Find where the given text appears and provide that cell's center as (x, y) coordinate. 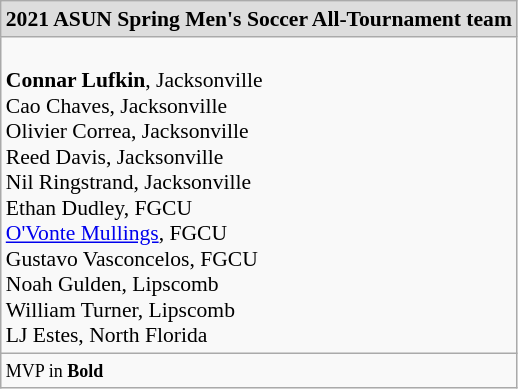
2021 ASUN Spring Men's Soccer All-Tournament team (259, 19)
MVP in Bold (259, 371)
